Extract the (x, y) coordinate from the center of the cell holding the provided text.  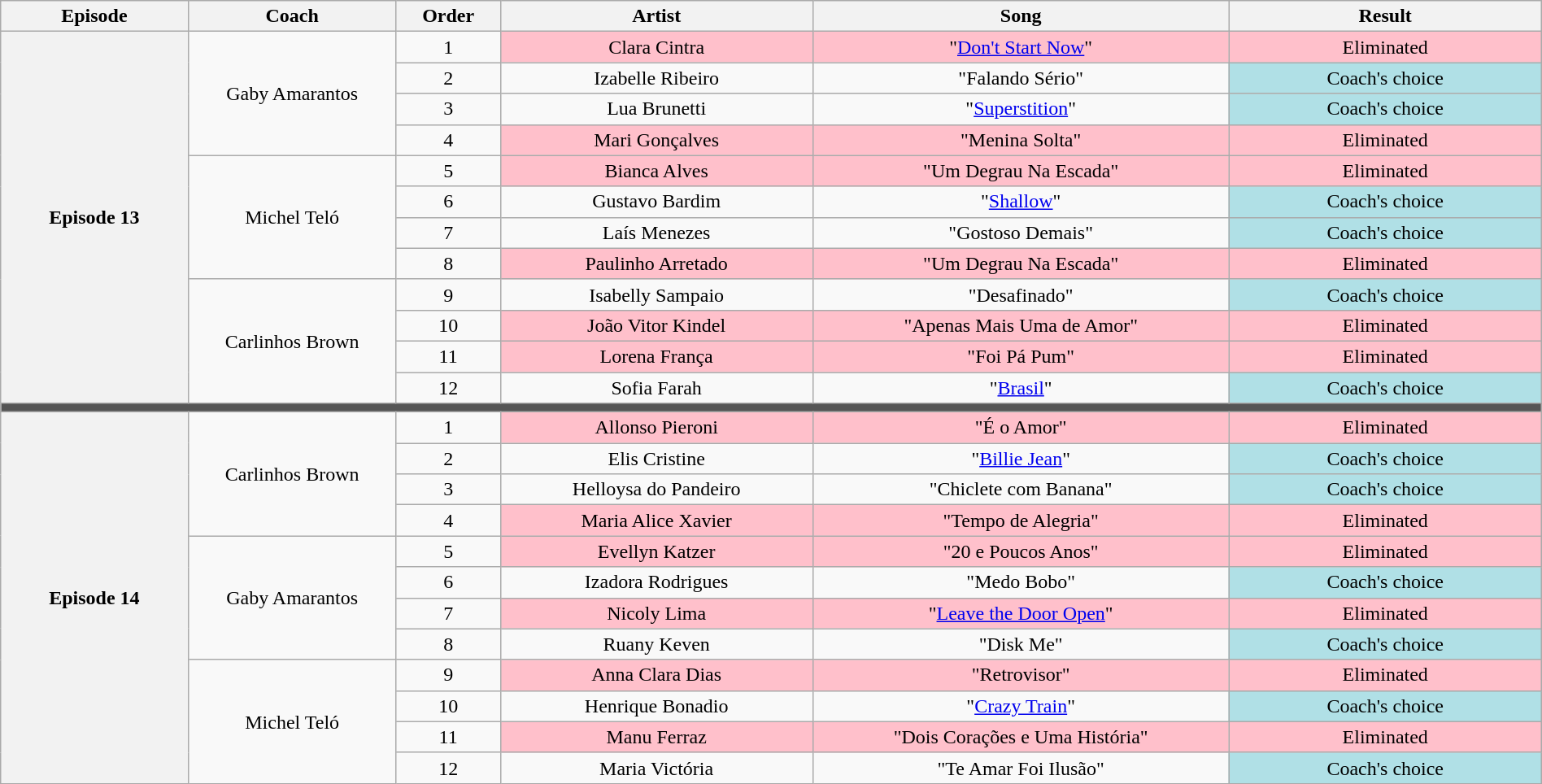
"Dois Corações e Uma História" (1021, 737)
Bianca Alves (656, 171)
"Gostoso Demais" (1021, 233)
Ruany Keven (656, 644)
Order (448, 16)
"Chiclete com Banana" (1021, 490)
"Medo Bobo" (1021, 582)
"Leave the Door Open" (1021, 613)
Lorena França (656, 356)
"Don't Start Now" (1021, 47)
Clara Cintra (656, 47)
Henrique Bonadio (656, 706)
Sofia Farah (656, 388)
"Desafinado" (1021, 294)
"Brasil" (1021, 388)
"Tempo de Alegria" (1021, 520)
Maria Victória (656, 768)
"Foi Pá Pum" (1021, 356)
Mari Gonçalves (656, 140)
"Menina Solta" (1021, 140)
Episode 14 (94, 599)
Laís Menezes (656, 233)
"Crazy Train" (1021, 706)
Izabelle Ribeiro (656, 78)
Allonso Pieroni (656, 428)
"Superstition" (1021, 109)
Anna Clara Dias (656, 675)
"É o Amor" (1021, 428)
"Apenas Mais Uma de Amor" (1021, 325)
Song (1021, 16)
"Billie Jean" (1021, 459)
Manu Ferraz (656, 737)
"Retrovisor" (1021, 675)
Lua Brunetti (656, 109)
Episode (94, 16)
"Disk Me" (1021, 644)
Nicoly Lima (656, 613)
Coach (292, 16)
"20 e Poucos Anos" (1021, 551)
Elis Cristine (656, 459)
Paulinho Arretado (656, 264)
Maria Alice Xavier (656, 520)
Isabelly Sampaio (656, 294)
Gustavo Bardim (656, 202)
Result (1385, 16)
"Shallow" (1021, 202)
João Vitor Kindel (656, 325)
Episode 13 (94, 218)
Helloysa do Pandeiro (656, 490)
Evellyn Katzer (656, 551)
"Te Amar Foi Ilusão" (1021, 768)
Artist (656, 16)
"Falando Sério" (1021, 78)
Izadora Rodrigues (656, 582)
